Output the [x, y] coordinate of the center of the cell containing the given text.  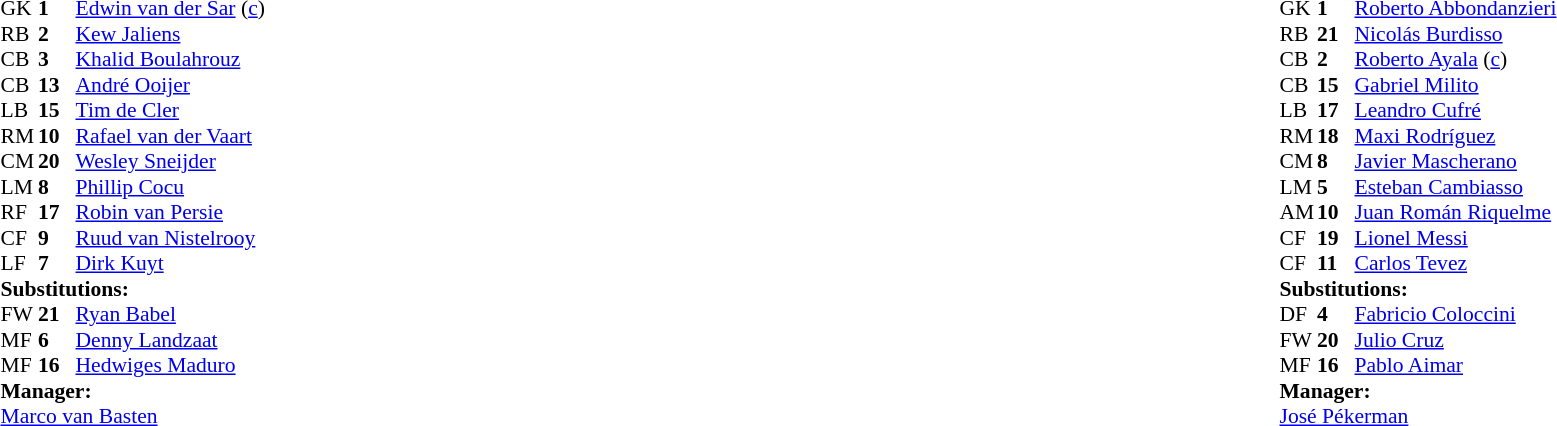
Juan Román Riquelme [1455, 213]
AM [1298, 213]
Phillip Cocu [170, 187]
Pablo Aimar [1455, 365]
Ruud van Nistelrooy [170, 238]
4 [1336, 315]
7 [57, 263]
Julio Cruz [1455, 340]
RF [19, 213]
Gabriel Milito [1455, 85]
Roberto Ayala (c) [1455, 59]
Ryan Babel [170, 315]
Khalid Boulahrouz [170, 59]
Fabricio Coloccini [1455, 315]
5 [1336, 187]
19 [1336, 238]
Rafael van der Vaart [170, 136]
11 [1336, 263]
9 [57, 238]
Tim de Cler [170, 111]
Leandro Cufré [1455, 111]
André Ooijer [170, 85]
3 [57, 59]
6 [57, 340]
Wesley Sneijder [170, 161]
Robin van Persie [170, 213]
Hedwiges Maduro [170, 365]
Denny Landzaat [170, 340]
LF [19, 263]
18 [1336, 136]
DF [1298, 315]
Maxi Rodríguez [1455, 136]
Dirk Kuyt [170, 263]
Nicolás Burdisso [1455, 34]
Carlos Tevez [1455, 263]
Javier Mascherano [1455, 161]
Kew Jaliens [170, 34]
Lionel Messi [1455, 238]
Esteban Cambiasso [1455, 187]
13 [57, 85]
